Extract the (x, y) coordinate from the center of the cell holding the provided text.  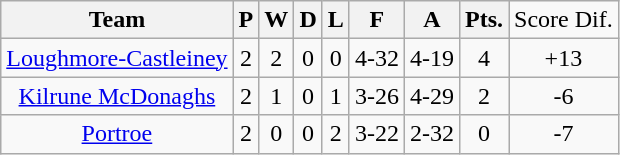
Team (117, 20)
4-29 (432, 96)
Portroe (117, 134)
D (308, 20)
L (336, 20)
Kilrune McDonaghs (117, 96)
+13 (564, 58)
F (376, 20)
3-22 (376, 134)
Pts. (484, 20)
W (276, 20)
Score Dif. (564, 20)
Loughmore-Castleiney (117, 58)
4-32 (376, 58)
-7 (564, 134)
P (246, 20)
-6 (564, 96)
A (432, 20)
3-26 (376, 96)
4 (484, 58)
2-32 (432, 134)
4-19 (432, 58)
